Pinpoint the cell where the given text exists, returning its [x, y] midpoint coordinate. 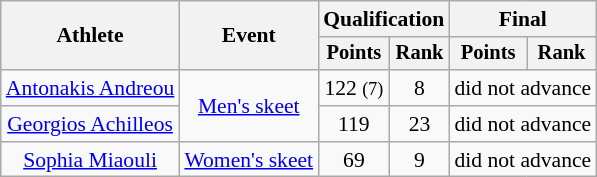
Qualification [384, 19]
8 [420, 88]
Georgios Achilleos [90, 124]
Event [248, 36]
122 (7) [354, 88]
Men's skeet [248, 106]
23 [420, 124]
119 [354, 124]
Antonakis Andreou [90, 88]
Final [522, 19]
Athlete [90, 36]
